Capture the cell that displays the provided text and extract its (x, y) central coordinate. 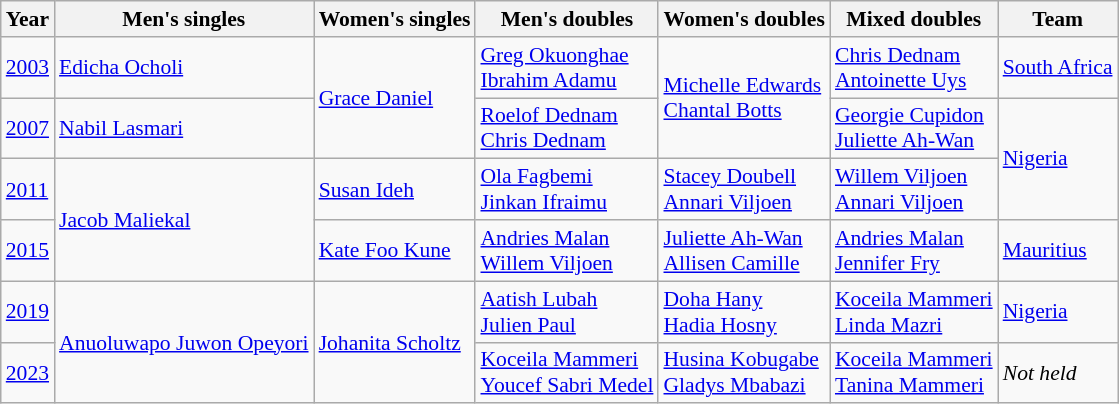
Kate Foo Kune (395, 250)
Aatish Lubah Julien Paul (566, 312)
Anuoluwapo Juwon Opeyori (184, 342)
Men's doubles (566, 19)
Women's singles (395, 19)
2023 (28, 372)
Team (1058, 19)
Nabil Lasmari (184, 128)
Grace Daniel (395, 98)
Andries Malan Willem Viljoen (566, 250)
Ola Fagbemi Jinkan Ifraimu (566, 190)
Susan Ideh (395, 190)
Not held (1058, 372)
Koceila Mammeri Tanina Mammeri (914, 372)
Stacey Doubell Annari Viljoen (744, 190)
Husina Kobugabe Gladys Mbabazi (744, 372)
2007 (28, 128)
2003 (28, 68)
Chris Dednam Antoinette Uys (914, 68)
Michelle Edwards Chantal Botts (744, 98)
Juliette Ah-Wan Allisen Camille (744, 250)
Women's doubles (744, 19)
2019 (28, 312)
Koceila Mammeri Youcef Sabri Medel (566, 372)
Johanita Scholtz (395, 342)
Greg Okuonghae Ibrahim Adamu (566, 68)
Men's singles (184, 19)
2011 (28, 190)
South Africa (1058, 68)
Georgie Cupidon Juliette Ah-Wan (914, 128)
Mixed doubles (914, 19)
Andries Malan Jennifer Fry (914, 250)
Koceila Mammeri Linda Mazri (914, 312)
2015 (28, 250)
Doha Hany Hadia Hosny (744, 312)
Jacob Maliekal (184, 220)
Willem Viljoen Annari Viljoen (914, 190)
Mauritius (1058, 250)
Year (28, 19)
Roelof Dednam Chris Dednam (566, 128)
Edicha Ocholi (184, 68)
